Scan for the cell matching the given text and deliver its (x, y) coordinate at center. 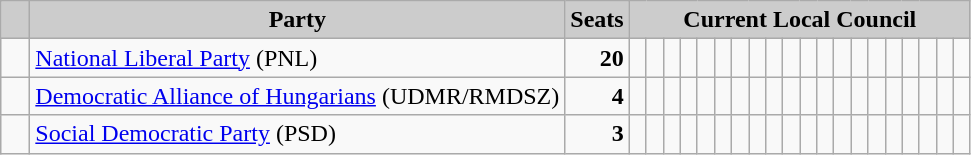
Democratic Alliance of Hungarians (UDMR/RMDSZ) (298, 96)
4 (597, 96)
Party (298, 20)
Social Democratic Party (PSD) (298, 134)
Current Local Council (800, 20)
3 (597, 134)
20 (597, 58)
National Liberal Party (PNL) (298, 58)
Seats (597, 20)
